From the cell containing the given text, extract its center point as [x, y] coordinate. 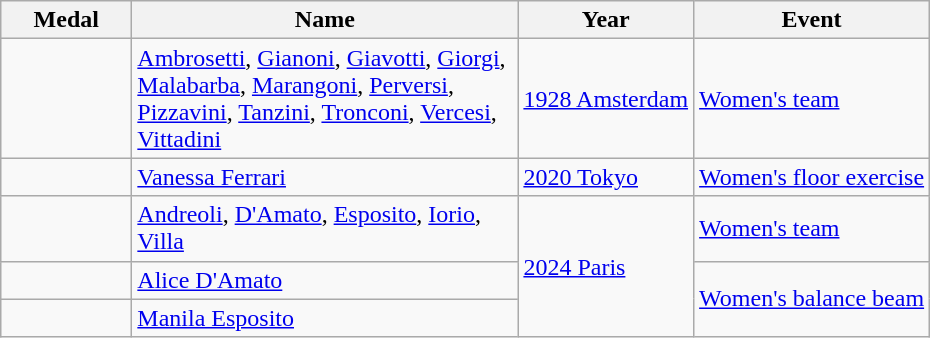
Alice D'Amato [325, 280]
Medal [66, 20]
Name [325, 20]
2024 Paris [606, 266]
Year [606, 20]
Ambrosetti, Gianoni, Giavotti, Giorgi, Malabarba, Marangoni, Perversi, Pizzavini, Tanzini, Tronconi, Vercesi, Vittadini [325, 98]
Andreoli, D'Amato, Esposito, Iorio, Villa [325, 228]
Women's balance beam [812, 299]
Vanessa Ferrari [325, 177]
2020 Tokyo [606, 177]
1928 Amsterdam [606, 98]
Manila Esposito [325, 318]
Event [812, 20]
Women's floor exercise [812, 177]
